Extract the [X, Y] coordinate from the center of the cell holding the provided text.  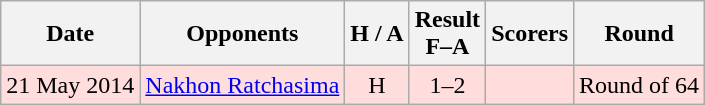
Round of 64 [640, 85]
Nakhon Ratchasima [242, 85]
ResultF–A [447, 34]
H [377, 85]
21 May 2014 [70, 85]
Date [70, 34]
Opponents [242, 34]
Scorers [530, 34]
1–2 [447, 85]
Round [640, 34]
H / A [377, 34]
